Locate the cell with the specified text and output its [x, y] center coordinate. 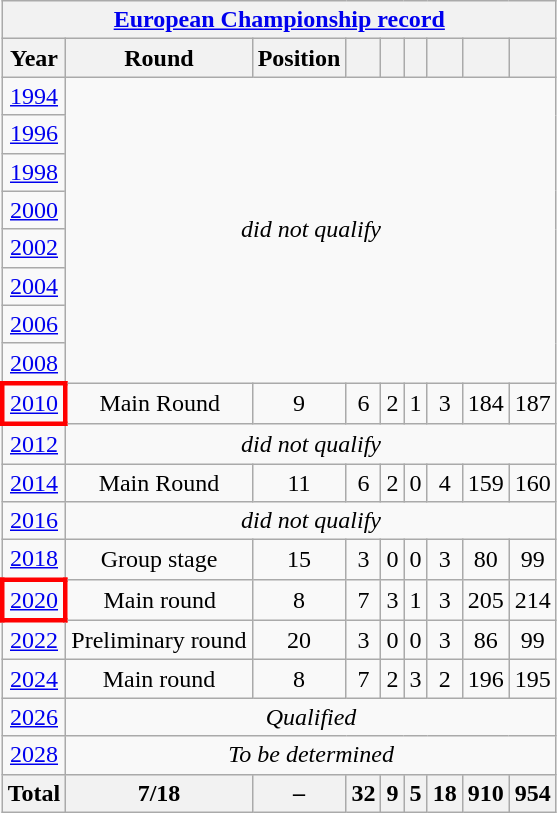
86 [486, 640]
910 [486, 793]
195 [532, 679]
1994 [34, 96]
20 [299, 640]
Year [34, 58]
Qualified [311, 717]
Round [159, 58]
2026 [34, 717]
954 [532, 793]
2000 [34, 210]
2006 [34, 324]
2028 [34, 755]
5 [416, 793]
2010 [34, 404]
– [299, 793]
1996 [34, 134]
1998 [34, 172]
196 [486, 679]
160 [532, 483]
2014 [34, 483]
205 [486, 600]
Group stage [159, 560]
Position [299, 58]
Preliminary round [159, 640]
15 [299, 560]
2002 [34, 248]
2022 [34, 640]
European Championship record [279, 20]
2004 [34, 286]
159 [486, 483]
18 [444, 793]
7/18 [159, 793]
32 [364, 793]
2020 [34, 600]
To be determined [311, 755]
2008 [34, 363]
184 [486, 404]
11 [299, 483]
2016 [34, 521]
4 [444, 483]
2024 [34, 679]
Total [34, 793]
2012 [34, 444]
2018 [34, 560]
214 [532, 600]
80 [486, 560]
187 [532, 404]
